Scan for the cell matching the given text and deliver its (X, Y) coordinate at center. 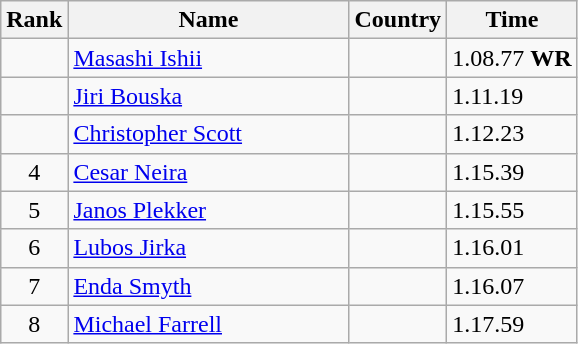
Janos Plekker (208, 210)
Name (208, 20)
Michael Farrell (208, 324)
5 (34, 210)
Christopher Scott (208, 134)
1.12.23 (512, 134)
1.15.39 (512, 172)
Cesar Neira (208, 172)
8 (34, 324)
1.08.77 WR (512, 58)
1.16.07 (512, 286)
6 (34, 248)
Rank (34, 20)
Jiri Bouska (208, 96)
1.17.59 (512, 324)
Masashi Ishii (208, 58)
Time (512, 20)
1.16.01 (512, 248)
Lubos Jirka (208, 248)
Country (398, 20)
4 (34, 172)
1.11.19 (512, 96)
1.15.55 (512, 210)
Enda Smyth (208, 286)
7 (34, 286)
